Determine the [x, y] coordinate at the center of the cell enclosing the given text.  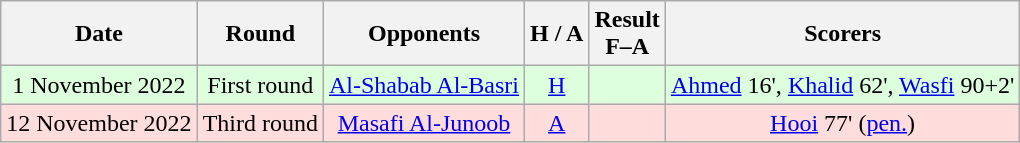
12 November 2022 [99, 123]
A [557, 123]
Date [99, 34]
Masafi Al-Junoob [424, 123]
Ahmed 16', Khalid 62', Wasfi 90+2' [842, 85]
Al-Shabab Al-Basri [424, 85]
1 November 2022 [99, 85]
Third round [260, 123]
H [557, 85]
ResultF–A [627, 34]
Opponents [424, 34]
Hooi 77' (pen.) [842, 123]
Scorers [842, 34]
H / A [557, 34]
First round [260, 85]
Round [260, 34]
